Pinpoint the cell where the given text exists, returning its (x, y) midpoint coordinate. 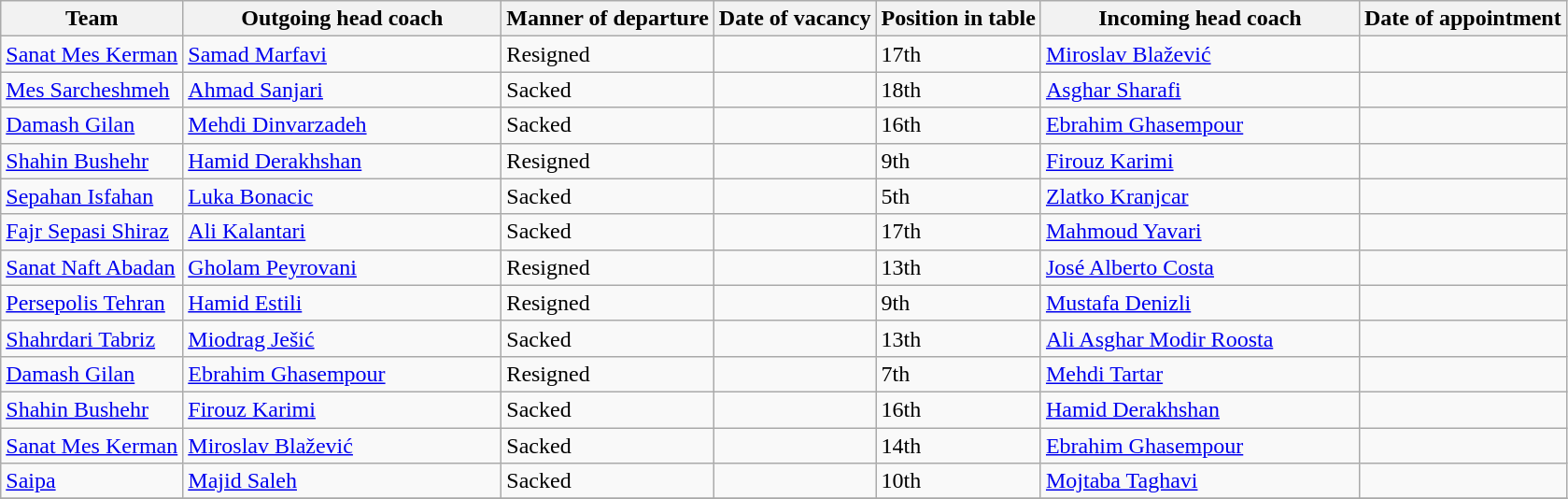
18th (958, 90)
5th (958, 196)
Date of appointment (1462, 19)
14th (958, 446)
Zlatko Kranjcar (1199, 196)
Saipa (92, 481)
Position in table (958, 19)
Shahrdari Tabriz (92, 338)
Ali Asghar Modir Roosta (1199, 338)
Mahmoud Yavari (1199, 232)
Sepahan Isfahan (92, 196)
Sanat Naft Abadan (92, 267)
Majid Saleh (342, 481)
José Alberto Costa (1199, 267)
Samad Marfavi (342, 54)
Luka Bonacic (342, 196)
Mehdi Dinvarzadeh (342, 125)
Ali Kalantari (342, 232)
Persepolis Tehran (92, 303)
10th (958, 481)
Asghar Sharafi (1199, 90)
Ahmad Sanjari (342, 90)
Mehdi Tartar (1199, 374)
Manner of departure (607, 19)
Hamid Estili (342, 303)
Mojtaba Taghavi (1199, 481)
Team (92, 19)
Gholam Peyrovani (342, 267)
Incoming head coach (1199, 19)
Mes Sarcheshmeh (92, 90)
Date of vacancy (795, 19)
Mustafa Denizli (1199, 303)
7th (958, 374)
Miodrag Ješić (342, 338)
Outgoing head coach (342, 19)
Fajr Sepasi Shiraz (92, 232)
